Capture the cell that displays the provided text and extract its [x, y] central coordinate. 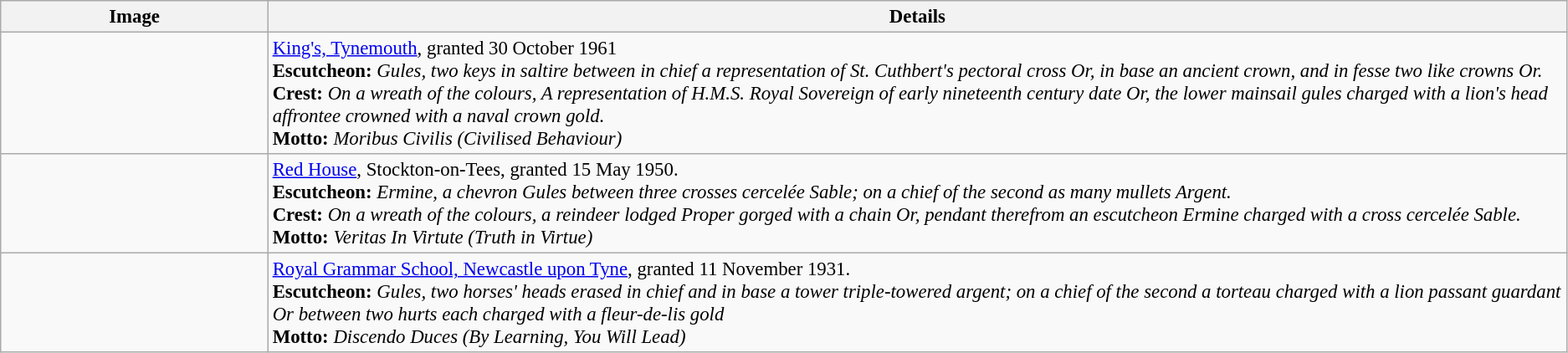
Details [917, 17]
Image [135, 17]
